Provide the [X, Y] coordinate of the cell's center where the given text is located.  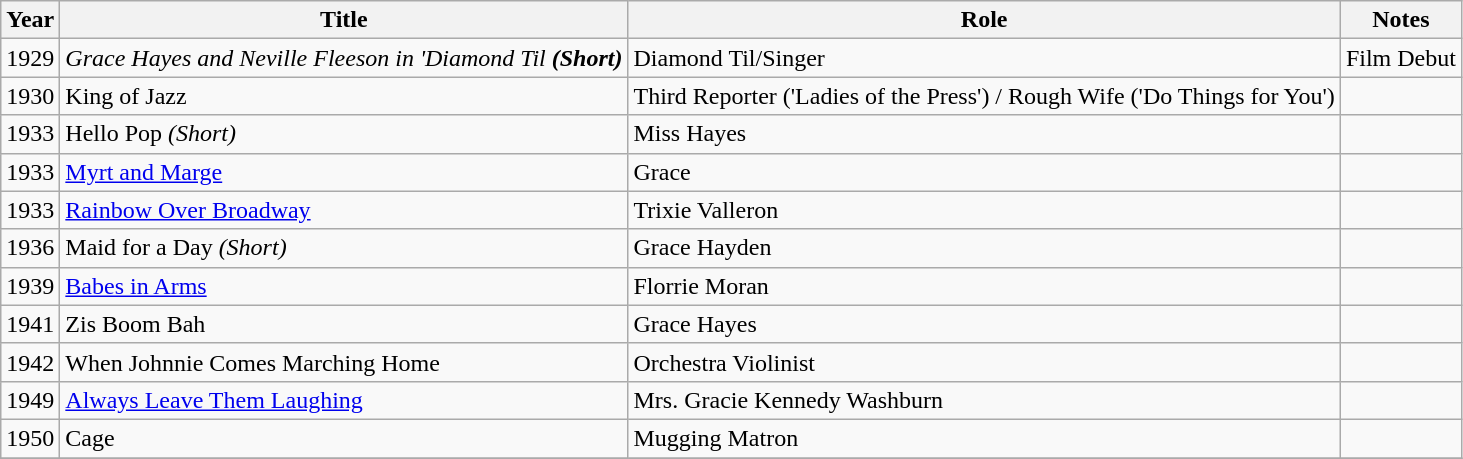
Third Reporter ('Ladies of the Press') / Rough Wife ('Do Things for You') [984, 96]
1936 [30, 248]
Zis Boom Bah [344, 324]
Maid for a Day (Short) [344, 248]
Always Leave Them Laughing [344, 400]
Notes [1400, 20]
Grace Hayes and Neville Fleeson in 'Diamond Til (Short) [344, 58]
Miss Hayes [984, 134]
Cage [344, 438]
1941 [30, 324]
Year [30, 20]
1942 [30, 362]
Role [984, 20]
Grace [984, 172]
Diamond Til/Singer [984, 58]
Babes in Arms [344, 286]
Florrie Moran [984, 286]
1939 [30, 286]
Grace Hayden [984, 248]
When Johnnie Comes Marching Home [344, 362]
Mrs. Gracie Kennedy Washburn [984, 400]
Grace Hayes [984, 324]
Title [344, 20]
1949 [30, 400]
Trixie Valleron [984, 210]
Orchestra Violinist [984, 362]
Rainbow Over Broadway [344, 210]
1950 [30, 438]
Myrt and Marge [344, 172]
Hello Pop (Short) [344, 134]
Film Debut [1400, 58]
1930 [30, 96]
1929 [30, 58]
Mugging Matron [984, 438]
King of Jazz [344, 96]
